Find where the given text appears and provide that cell's center as [X, Y] coordinate. 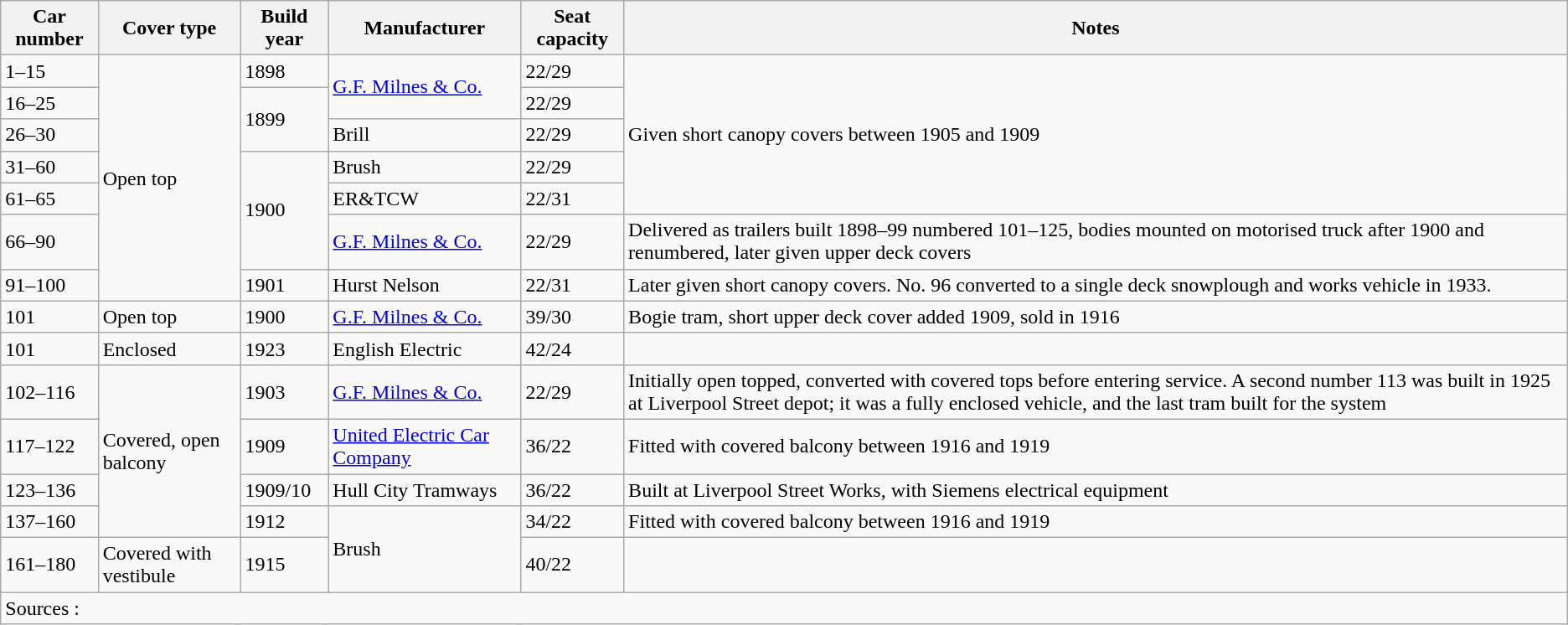
40/22 [573, 565]
117–122 [49, 446]
1909/10 [285, 490]
16–25 [49, 103]
34/22 [573, 522]
123–136 [49, 490]
102–116 [49, 392]
1903 [285, 392]
1912 [285, 522]
Notes [1096, 28]
English Electric [425, 349]
26–30 [49, 135]
Hull City Tramways [425, 490]
Hurst Nelson [425, 285]
137–160 [49, 522]
1899 [285, 119]
42/24 [573, 349]
United Electric Car Company [425, 446]
1923 [285, 349]
Car number [49, 28]
Bogie tram, short upper deck cover added 1909, sold in 1916 [1096, 317]
1898 [285, 71]
Cover type [169, 28]
Covered with vestibule [169, 565]
Enclosed [169, 349]
Covered, open balcony [169, 451]
39/30 [573, 317]
1915 [285, 565]
1901 [285, 285]
Build year [285, 28]
31–60 [49, 167]
161–180 [49, 565]
Delivered as trailers built 1898–99 numbered 101–125, bodies mounted on motorised truck after 1900 and renumbered, later given upper deck covers [1096, 241]
61–65 [49, 199]
Seat capacity [573, 28]
Later given short canopy covers. No. 96 converted to a single deck snowplough and works vehicle in 1933. [1096, 285]
ER&TCW [425, 199]
1909 [285, 446]
Sources : [784, 608]
91–100 [49, 285]
Built at Liverpool Street Works, with Siemens electrical equipment [1096, 490]
Manufacturer [425, 28]
66–90 [49, 241]
1–15 [49, 71]
Given short canopy covers between 1905 and 1909 [1096, 135]
Brill [425, 135]
